Identify which cell holds the provided text, then report its (x, y) central coordinate. 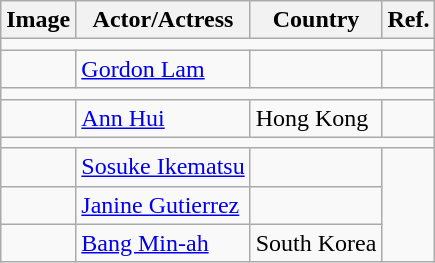
South Korea (316, 243)
Hong Kong (316, 118)
Gordon Lam (163, 69)
Janine Gutierrez (163, 205)
Country (316, 20)
Image (38, 20)
Bang Min-ah (163, 243)
Ref. (408, 20)
Actor/Actress (163, 20)
Sosuke Ikematsu (163, 167)
Ann Hui (163, 118)
